Detect which cell encompasses the target text, then output its [x, y] center coordinate. 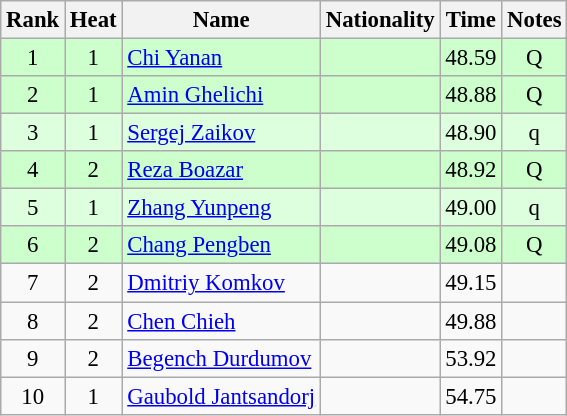
4 [33, 170]
Zhang Yunpeng [222, 208]
Begench Durdumov [222, 358]
5 [33, 208]
Nationality [380, 20]
Chi Yanan [222, 58]
48.90 [471, 133]
Time [471, 20]
48.88 [471, 95]
9 [33, 358]
Name [222, 20]
Notes [534, 20]
10 [33, 396]
49.15 [471, 283]
Chang Pengben [222, 245]
Sergej Zaikov [222, 133]
Chen Chieh [222, 321]
49.00 [471, 208]
7 [33, 283]
49.08 [471, 245]
49.88 [471, 321]
Gaubold Jantsandorj [222, 396]
53.92 [471, 358]
Amin Ghelichi [222, 95]
6 [33, 245]
Dmitriy Komkov [222, 283]
54.75 [471, 396]
Reza Boazar [222, 170]
48.92 [471, 170]
8 [33, 321]
48.59 [471, 58]
Heat [94, 20]
Rank [33, 20]
3 [33, 133]
